Return [X, Y] of the center of cell containing provided text 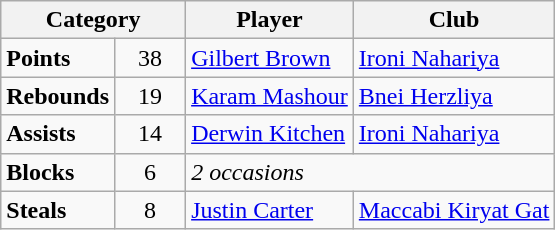
38 [150, 58]
14 [150, 134]
Category [94, 20]
Player [270, 20]
Club [454, 20]
8 [150, 210]
Bnei Herzliya [454, 96]
Gilbert Brown [270, 58]
Rebounds [58, 96]
Maccabi Kiryat Gat [454, 210]
Karam Mashour [270, 96]
Derwin Kitchen [270, 134]
Justin Carter [270, 210]
Points [58, 58]
2 occasions [370, 172]
Assists [58, 134]
Steals [58, 210]
6 [150, 172]
Blocks [58, 172]
19 [150, 96]
